Return the (X, Y) coordinate for the center point of the cell that contains the specified text.  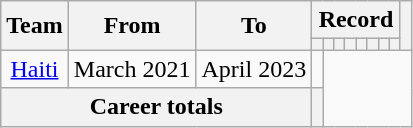
To (254, 26)
Team (35, 26)
Haiti (35, 69)
April 2023 (254, 69)
From (132, 26)
March 2021 (132, 69)
Record (356, 20)
Career totals (156, 107)
